Capture the cell that displays the provided text and extract its [x, y] central coordinate. 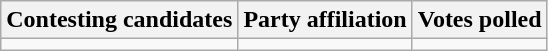
Party affiliation [325, 20]
Votes polled [480, 20]
Contesting candidates [120, 20]
